Detect which cell encompasses the target text, then output its [X, Y] center coordinate. 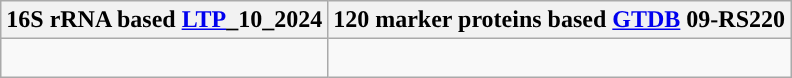
120 marker proteins based GTDB 09-RS220 [560, 20]
16S rRNA based LTP_10_2024 [164, 20]
